Detect which cell encompasses the target text, then output its (x, y) center coordinate. 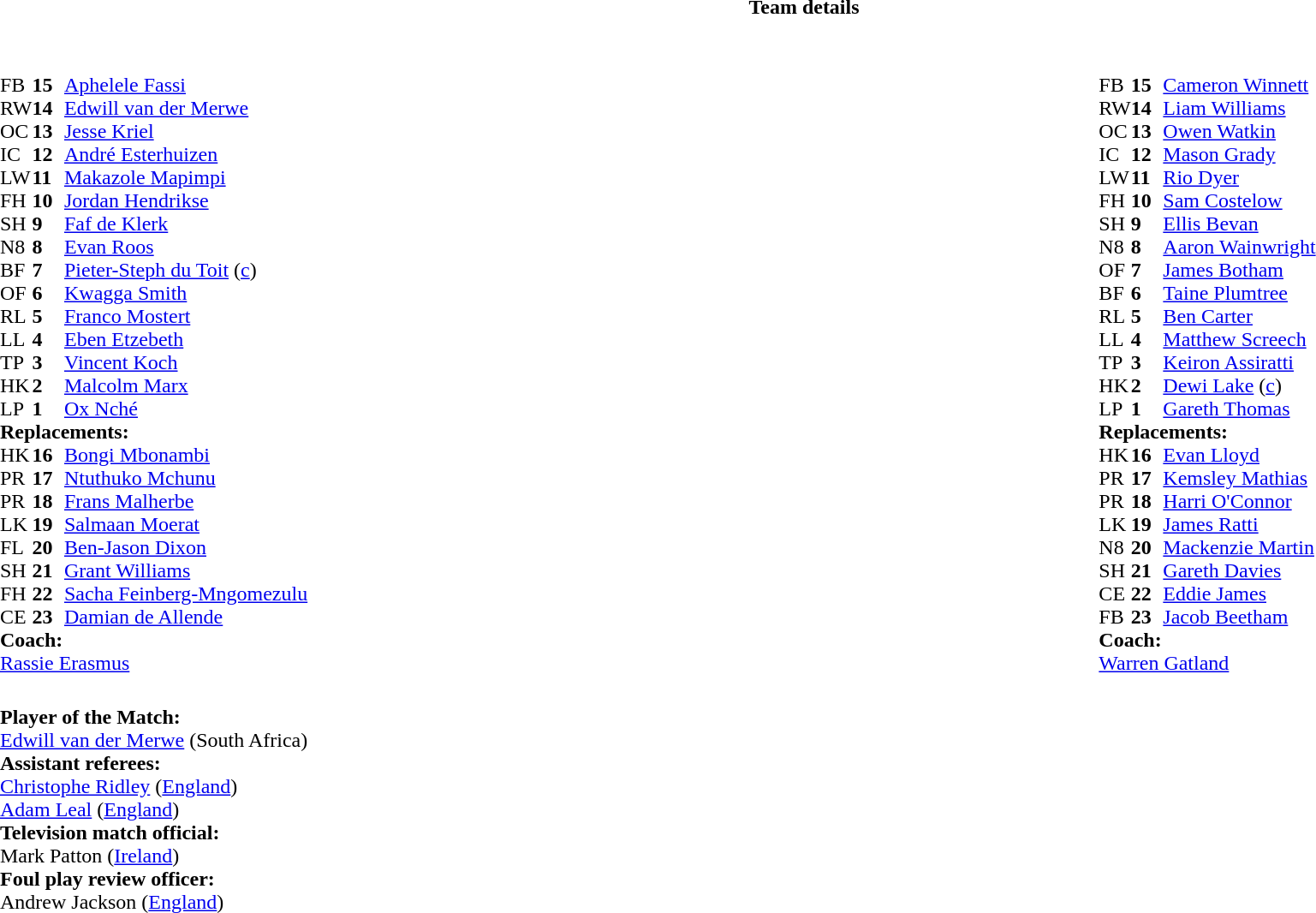
Malcolm Marx (186, 385)
Franco Mostert (186, 317)
Warren Gatland (1207, 663)
Kemsley Mathias (1239, 478)
Damian de Allende (186, 617)
James Botham (1239, 271)
Ben Carter (1239, 317)
Grant Williams (186, 570)
Rio Dyer (1239, 178)
Gareth Davies (1239, 570)
Liam Williams (1239, 108)
Sacha Feinberg-Mngomezulu (186, 594)
Evan Roos (186, 247)
Ben-Jason Dixon (186, 548)
Evan Lloyd (1239, 456)
Faf de Klerk (186, 224)
Bongi Mbonambi (186, 456)
Gareth Thomas (1239, 409)
Ntuthuko Mchunu (186, 478)
Dewi Lake (c) (1239, 385)
Aphelele Fassi (186, 86)
Aaron Wainwright (1239, 247)
Rassie Erasmus (154, 663)
Kwagga Smith (186, 293)
Taine Plumtree (1239, 293)
Harri O'Connor (1239, 502)
Eben Etzebeth (186, 339)
Cameron Winnett (1239, 86)
Makazole Mapimpi (186, 178)
Salmaan Moerat (186, 524)
Jacob Beetham (1239, 617)
Matthew Screech (1239, 339)
Jordan Hendrikse (186, 200)
Eddie James (1239, 594)
André Esterhuizen (186, 154)
Mackenzie Martin (1239, 548)
Sam Costelow (1239, 200)
Vincent Koch (186, 363)
FL (16, 548)
Ellis Bevan (1239, 224)
Jesse Kriel (186, 132)
Keiron Assiratti (1239, 363)
Edwill van der Merwe (186, 108)
Pieter-Steph du Toit (c) (186, 271)
Frans Malherbe (186, 502)
Owen Watkin (1239, 132)
Ox Nché (186, 409)
Mason Grady (1239, 154)
James Ratti (1239, 524)
